Identify which cell holds the provided text, then report its (x, y) central coordinate. 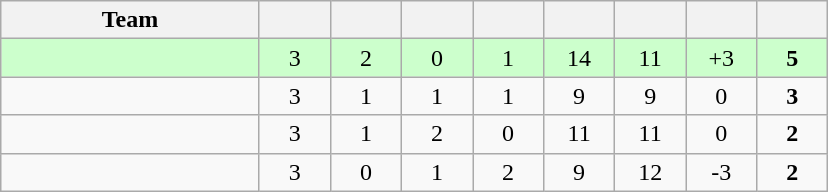
Team (130, 20)
14 (580, 58)
+3 (722, 58)
-3 (722, 172)
5 (792, 58)
12 (650, 172)
